Return (X, Y) of the center of cell containing provided text 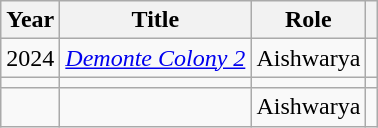
Year (30, 20)
2024 (30, 58)
Demonte Colony 2 (156, 58)
Title (156, 20)
Role (308, 20)
